Return the [X, Y] coordinate for the center point of the cell that contains the specified text.  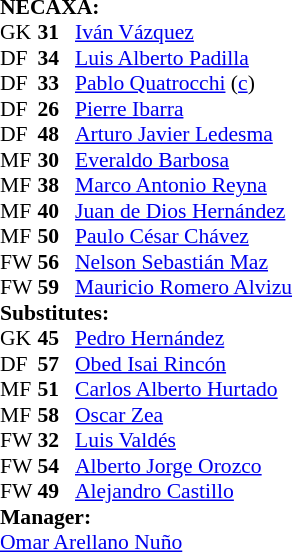
Pierre Ibarra [184, 109]
26 [57, 109]
Juan de Dios Hernández [184, 211]
Arturo Javier Ledesma [184, 135]
Alejandro Castillo [184, 491]
34 [57, 58]
59 [57, 287]
58 [57, 415]
Everaldo Barbosa [184, 160]
51 [57, 389]
57 [57, 364]
48 [57, 135]
45 [57, 339]
Iván Vázquez [184, 33]
Pedro Hernández [184, 339]
Luis Valdés [184, 441]
31 [57, 33]
30 [57, 160]
38 [57, 185]
Substitutes: [146, 313]
Paulo César Chávez [184, 237]
33 [57, 83]
Marco Antonio Reyna [184, 185]
40 [57, 211]
Alberto Jorge Orozco [184, 466]
Carlos Alberto Hurtado [184, 389]
50 [57, 237]
Nelson Sebastián Maz [184, 262]
49 [57, 491]
56 [57, 262]
Manager: [146, 517]
Mauricio Romero Alvizu [184, 287]
Obed Isai Rincón [184, 364]
54 [57, 466]
32 [57, 441]
Oscar Zea [184, 415]
Pablo Quatrocchi (c) [184, 83]
Luis Alberto Padilla [184, 58]
